From the cell containing the given text, extract its center point as [x, y] coordinate. 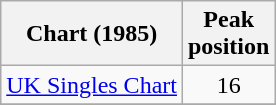
UK Singles Chart [92, 85]
Peakposition [228, 34]
16 [228, 85]
Chart (1985) [92, 34]
